Extract the [x, y] coordinate from the center of the cell holding the provided text.  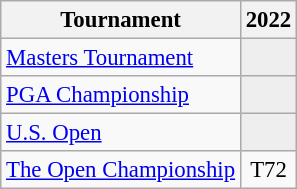
Masters Tournament [121, 58]
The Open Championship [121, 170]
Tournament [121, 20]
T72 [268, 170]
2022 [268, 20]
PGA Championship [121, 95]
U.S. Open [121, 133]
